Provide the (x, y) coordinate of the cell's center where the given text is located.  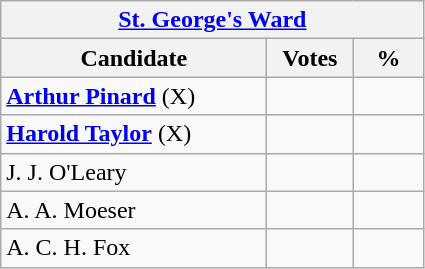
% (388, 58)
St. George's Ward (212, 20)
Harold Taylor (X) (134, 134)
Votes (310, 58)
Arthur Pinard (X) (134, 96)
Candidate (134, 58)
A. A. Moeser (134, 210)
J. J. O'Leary (134, 172)
A. C. H. Fox (134, 248)
